Return [X, Y] of the center of cell containing provided text 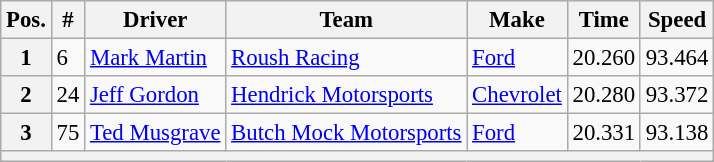
75 [68, 133]
Time [604, 20]
Team [346, 20]
20.260 [604, 58]
93.138 [676, 133]
Jeff Gordon [156, 95]
Speed [676, 20]
1 [26, 58]
93.372 [676, 95]
# [68, 20]
93.464 [676, 58]
Ted Musgrave [156, 133]
Roush Racing [346, 58]
Mark Martin [156, 58]
2 [26, 95]
20.280 [604, 95]
Driver [156, 20]
Hendrick Motorsports [346, 95]
24 [68, 95]
Chevrolet [517, 95]
Butch Mock Motorsports [346, 133]
3 [26, 133]
Make [517, 20]
Pos. [26, 20]
20.331 [604, 133]
6 [68, 58]
